Provide the [x, y] coordinate of the cell's center where the given text is located.  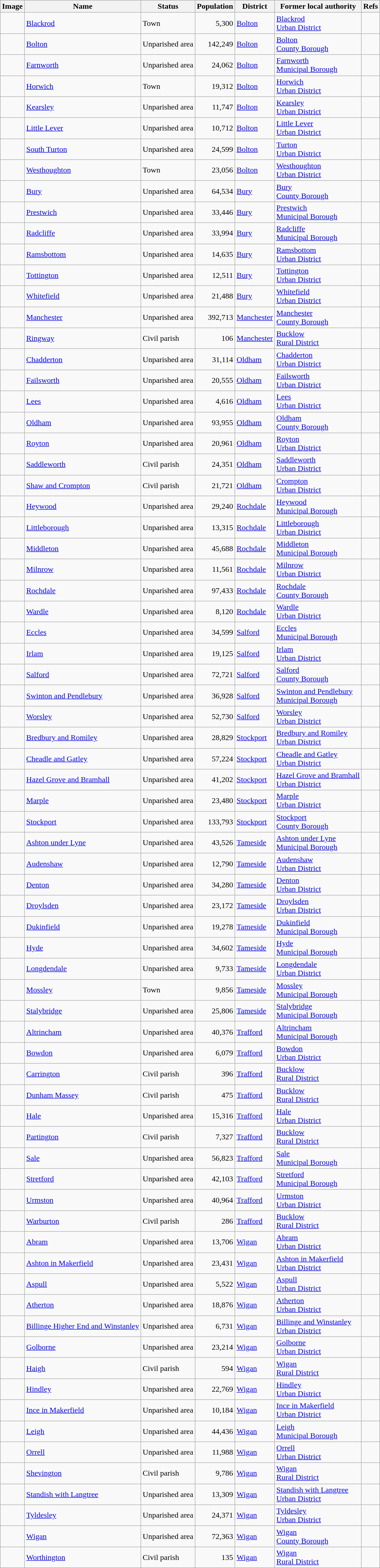
23,431 [215, 1263]
MossleyMunicipal Borough [318, 990]
9,733 [215, 969]
UrmstonUrban District [318, 1200]
4,616 [215, 401]
Marple [83, 800]
Stalybridge [83, 1011]
TyldesleyUrban District [318, 1515]
Tottington [83, 275]
Cheadle and GatleyUrban District [318, 758]
133,793 [215, 822]
41,202 [215, 780]
Abram [83, 1242]
HaleUrban District [318, 1116]
HydeMunicipal Borough [318, 948]
AltrinchamMunicipal Borough [318, 1032]
Prestwich [83, 212]
Orrell [83, 1452]
AbramUrban District [318, 1242]
Swinton and PendleburyMunicipal Borough [318, 696]
Ashton under LyneMunicipal Borough [318, 842]
33,994 [215, 233]
KearsleyUrban District [318, 107]
AthertonUrban District [318, 1305]
Leigh [83, 1431]
9,786 [215, 1473]
Horwich [83, 86]
CromptonUrban District [318, 485]
Name [83, 6]
Worthington [83, 1557]
9,856 [215, 990]
Middleton [83, 549]
Golborne [83, 1347]
Standish with LangtreeUrban District [318, 1494]
24,599 [215, 149]
OldhamCounty Borough [318, 423]
12,790 [215, 864]
RoytonUrban District [318, 443]
DukinfieldMunicipal Borough [318, 926]
Shaw and Crompton [83, 485]
Bredbury and RomileyUrban District [318, 738]
Saddleworth [83, 465]
Ashton in Makerfield [83, 1263]
Whitefield [83, 297]
23,056 [215, 170]
Little Lever [83, 128]
Ramsbottom [83, 254]
392,713 [215, 317]
24,371 [215, 1515]
Hindley [83, 1389]
LeesUrban District [318, 401]
Refs [371, 6]
29,240 [215, 507]
Ashton in MakerfieldUrban District [318, 1263]
AudenshawUrban District [318, 864]
LittleboroughUrban District [318, 527]
10,184 [215, 1410]
396 [215, 1074]
AspullUrban District [318, 1284]
57,224 [215, 758]
8,120 [215, 612]
Altrincham [83, 1032]
RamsbottomUrban District [318, 254]
40,964 [215, 1200]
LongdendaleUrban District [318, 969]
23,214 [215, 1347]
DroylsdenUrban District [318, 906]
ChaddertonUrban District [318, 359]
SaddleworthUrban District [318, 465]
Failsworth [83, 381]
43,526 [215, 842]
24,062 [215, 65]
97,433 [215, 591]
WiganCounty Borough [318, 1536]
Royton [83, 443]
475 [215, 1095]
10,712 [215, 128]
Wardle [83, 612]
FailsworthUrban District [318, 381]
Chadderton [83, 359]
Hale [83, 1116]
Denton [83, 884]
21,721 [215, 485]
Population [215, 6]
21,488 [215, 297]
7,327 [215, 1137]
Ince in MakerfieldUrban District [318, 1410]
14,635 [215, 254]
Tyldesley [83, 1515]
HindleyUrban District [318, 1389]
Warburton [83, 1221]
Dukinfield [83, 926]
WardleUrban District [318, 612]
Urmston [83, 1200]
MiddletonMunicipal Borough [318, 549]
13,309 [215, 1494]
Image [12, 6]
52,730 [215, 716]
42,103 [215, 1179]
Status [168, 6]
StockportCounty Borough [318, 822]
36,928 [215, 696]
TurtonUrban District [318, 149]
33,446 [215, 212]
PrestwichMunicipal Borough [318, 212]
Dunham Massey [83, 1095]
HeywoodMunicipal Borough [318, 507]
StalybridgeMunicipal Borough [318, 1011]
Hazel Grove and BramhallUrban District [318, 780]
Ringway [83, 339]
Littleborough [83, 527]
Blackrod [83, 23]
StretfordMunicipal Borough [318, 1179]
RadcliffeMunicipal Borough [318, 233]
RochdaleCounty Borough [318, 591]
MilnrowUrban District [318, 569]
FarnworthMunicipal Borough [318, 65]
MarpleUrban District [318, 800]
Shevington [83, 1473]
19,312 [215, 86]
594 [215, 1368]
GolborneUrban District [318, 1347]
142,249 [215, 44]
Westhoughton [83, 170]
Billinge Higher End and Winstanley [83, 1326]
Ince in Makerfield [83, 1410]
56,823 [215, 1158]
Hazel Grove and Bramhall [83, 780]
District [255, 6]
19,125 [215, 654]
34,602 [215, 948]
Aspull [83, 1284]
Radcliffe [83, 233]
45,688 [215, 549]
SalfordCounty Borough [318, 674]
11,988 [215, 1452]
BlackrodUrban District [318, 23]
Atherton [83, 1305]
Billinge and WinstanleyUrban District [318, 1326]
Farnworth [83, 65]
Partington [83, 1137]
44,436 [215, 1431]
12,511 [215, 275]
25,806 [215, 1011]
Heywood [83, 507]
Longdendale [83, 969]
64,534 [215, 191]
Little LeverUrban District [318, 128]
LeighMunicipal Borough [318, 1431]
Stretford [83, 1179]
6,079 [215, 1053]
Standish with Langtree [83, 1494]
Audenshaw [83, 864]
11,561 [215, 569]
Eccles [83, 632]
135 [215, 1557]
Ashton under Lyne [83, 842]
BuryCounty Borough [318, 191]
WesthoughtonUrban District [318, 170]
106 [215, 339]
BoltonCounty Borough [318, 44]
20,961 [215, 443]
Milnrow [83, 569]
Kearsley [83, 107]
40,376 [215, 1032]
15,316 [215, 1116]
HorwichUrban District [318, 86]
23,172 [215, 906]
34,599 [215, 632]
Droylsden [83, 906]
22,769 [215, 1389]
Carrington [83, 1074]
13,315 [215, 527]
South Turton [83, 149]
Former local authority [318, 6]
WhitefieldUrban District [318, 297]
BowdonUrban District [318, 1053]
DentonUrban District [318, 884]
18,876 [215, 1305]
31,114 [215, 359]
Bredbury and Romiley [83, 738]
OrrellUrban District [318, 1452]
Irlam [83, 654]
Worsley [83, 716]
28,829 [215, 738]
WorsleyUrban District [318, 716]
5,300 [215, 23]
Mossley [83, 990]
24,351 [215, 465]
11,747 [215, 107]
6,731 [215, 1326]
Swinton and Pendlebury [83, 696]
SaleMunicipal Borough [318, 1158]
72,721 [215, 674]
34,280 [215, 884]
23,480 [215, 800]
5,522 [215, 1284]
IrlamUrban District [318, 654]
20,555 [215, 381]
Hyde [83, 948]
Sale [83, 1158]
19,278 [215, 926]
ManchesterCounty Borough [318, 317]
286 [215, 1221]
93,955 [215, 423]
72,363 [215, 1536]
13,706 [215, 1242]
Bowdon [83, 1053]
Cheadle and Gatley [83, 758]
TottingtonUrban District [318, 275]
Haigh [83, 1368]
EcclesMunicipal Borough [318, 632]
Lees [83, 401]
